From the cell containing the given text, extract its center point as [x, y] coordinate. 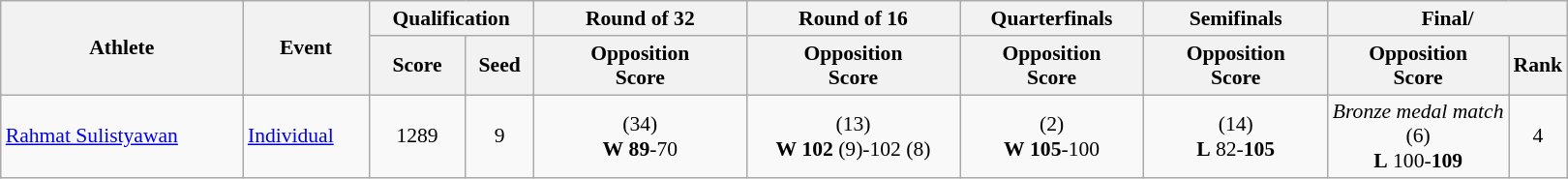
Semifinals [1236, 18]
(34) W 89-70 [640, 137]
Athlete [122, 48]
Seed [499, 66]
1289 [417, 137]
Round of 16 [853, 18]
Quarterfinals [1052, 18]
Score [417, 66]
Individual [306, 137]
(13) W 102 (9)-102 (8) [853, 137]
(14) L 82-105 [1236, 137]
9 [499, 137]
Rank [1539, 66]
(2) W 105-100 [1052, 137]
Qualification [451, 18]
Event [306, 48]
Final/ [1448, 18]
Rahmat Sulistyawan [122, 137]
Round of 32 [640, 18]
Bronze medal match(6) L 100-109 [1419, 137]
4 [1539, 137]
